Extract the [x, y] coordinate from the center of the cell holding the provided text.  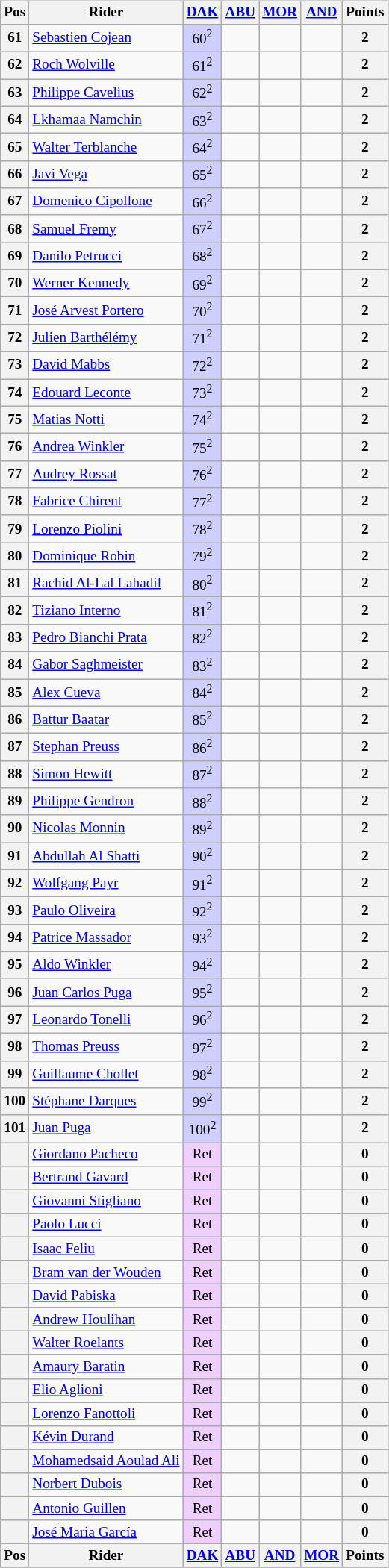
672 [202, 228]
Nicolas Monnin [106, 828]
70 [15, 284]
782 [202, 528]
87 [15, 748]
90 [15, 828]
95 [15, 966]
Thomas Preuss [106, 1048]
Philippe Gendron [106, 802]
72 [15, 339]
67 [15, 202]
Patrice Massador [106, 937]
892 [202, 828]
Aldo Winkler [106, 966]
Abdullah Al Shatti [106, 857]
922 [202, 910]
942 [202, 966]
68 [15, 228]
972 [202, 1048]
Tiziano Interno [106, 610]
Pedro Bianchi Prata [106, 637]
732 [202, 393]
Dominique Robin [106, 557]
Walter Roelants [106, 1343]
69 [15, 257]
Guillaume Chollet [106, 1075]
612 [202, 66]
94 [15, 937]
Danilo Petrucci [106, 257]
872 [202, 775]
Simon Hewitt [106, 775]
742 [202, 419]
862 [202, 748]
82 [15, 610]
Bertrand Gavard [106, 1178]
962 [202, 1019]
622 [202, 93]
Alex Cueva [106, 693]
802 [202, 584]
Giovanni Stigliano [106, 1202]
932 [202, 937]
652 [202, 175]
Lorenzo Fanottoli [106, 1414]
81 [15, 584]
David Mabbs [106, 366]
712 [202, 339]
Norbert Dubois [106, 1485]
Samuel Fremy [106, 228]
Leonardo Tonelli [106, 1019]
822 [202, 637]
772 [202, 502]
61 [15, 39]
97 [15, 1019]
Stephan Preuss [106, 748]
Paulo Oliveira [106, 910]
98 [15, 1048]
76 [15, 448]
80 [15, 557]
832 [202, 666]
David Pabiska [106, 1296]
Roch Wolville [106, 66]
93 [15, 910]
Isaac Feliu [106, 1249]
74 [15, 393]
Rachid Al-Lal Lahadil [106, 584]
Domenico Cipollone [106, 202]
85 [15, 693]
952 [202, 993]
1002 [202, 1128]
Sebastien Cojean [106, 39]
882 [202, 802]
Giordano Pacheco [106, 1155]
Andrea Winkler [106, 448]
602 [202, 39]
Javi Vega [106, 175]
Elio Aglioni [106, 1390]
Julien Barthélémy [106, 339]
792 [202, 557]
Bram van der Wouden [106, 1272]
101 [15, 1128]
Gabor Saghmeister [106, 666]
Wolfgang Payr [106, 884]
84 [15, 666]
662 [202, 202]
Andrew Houlihan [106, 1319]
852 [202, 719]
Juan Puga [106, 1128]
902 [202, 857]
62 [15, 66]
992 [202, 1102]
66 [15, 175]
Lkhamaa Namchin [106, 119]
Werner Kennedy [106, 284]
96 [15, 993]
99 [15, 1075]
José Maria García [106, 1532]
73 [15, 366]
100 [15, 1102]
Battur Baatar [106, 719]
Matias Notti [106, 419]
812 [202, 610]
71 [15, 310]
Philippe Cavelius [106, 93]
632 [202, 119]
692 [202, 284]
Edouard Leconte [106, 393]
642 [202, 148]
842 [202, 693]
88 [15, 775]
722 [202, 366]
752 [202, 448]
75 [15, 419]
63 [15, 93]
91 [15, 857]
Paolo Lucci [106, 1225]
92 [15, 884]
78 [15, 502]
Lorenzo Piolini [106, 528]
982 [202, 1075]
77 [15, 475]
Walter Terblanche [106, 148]
Juan Carlos Puga [106, 993]
79 [15, 528]
83 [15, 637]
702 [202, 310]
Fabrice Chirent [106, 502]
682 [202, 257]
Amaury Baratin [106, 1366]
89 [15, 802]
Kévin Durand [106, 1437]
Antonio Guillen [106, 1508]
Stéphane Darques [106, 1102]
912 [202, 884]
64 [15, 119]
762 [202, 475]
Audrey Rossat [106, 475]
Mohamedsaid Aoulad Ali [106, 1461]
José Arvest Portero [106, 310]
65 [15, 148]
86 [15, 719]
